Return the (x, y) coordinate for the center point of the cell that contains the specified text.  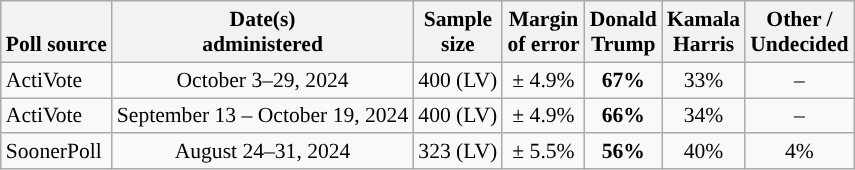
Marginof error (543, 32)
DonaldTrump (624, 32)
4% (799, 152)
34% (704, 116)
Date(s)administered (262, 32)
August 24–31, 2024 (262, 152)
KamalaHarris (704, 32)
67% (624, 80)
October 3–29, 2024 (262, 80)
56% (624, 152)
Other /Undecided (799, 32)
33% (704, 80)
± 5.5% (543, 152)
Samplesize (458, 32)
66% (624, 116)
323 (LV) (458, 152)
September 13 – October 19, 2024 (262, 116)
Poll source (56, 32)
40% (704, 152)
SoonerPoll (56, 152)
